Search for the cell housing the specified text and yield its [X, Y] center coordinate. 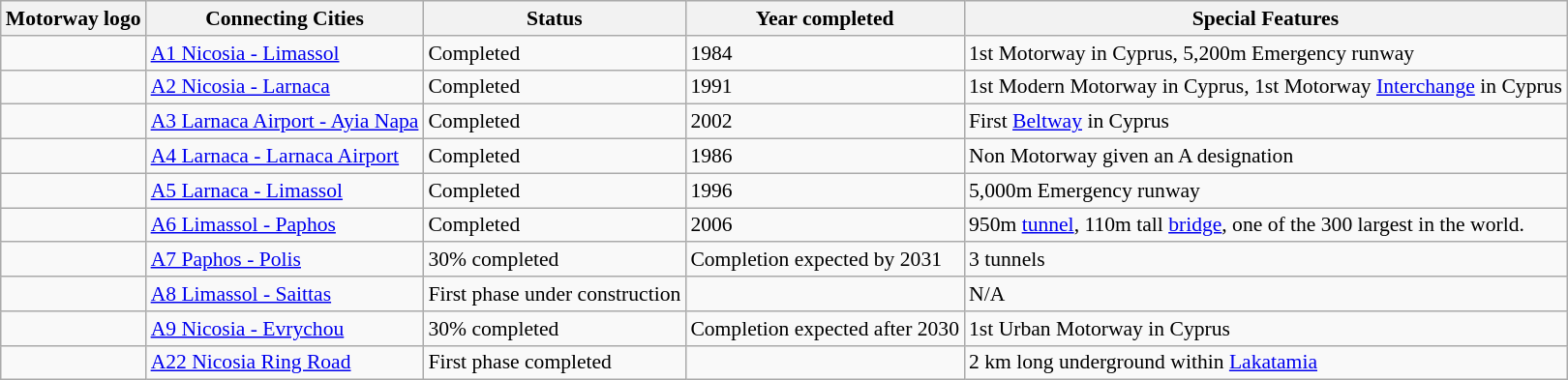
Special Features [1266, 18]
1984 [825, 53]
1st Modern Motorway in Cyprus, 1st Motorway Interchange in Cyprus [1266, 87]
1996 [825, 190]
Non Motorway given an A designation [1266, 157]
A7 Paphos - Polis [285, 260]
1986 [825, 157]
5,000m Emergency runway [1266, 190]
A8 Limassol - Saittas [285, 294]
A9 Nicosia - Evrychou [285, 329]
N/A [1266, 294]
Status [554, 18]
A4 Larnaca - Larnaca Airport [285, 157]
1st Urban Motorway in Cyprus [1266, 329]
1st Motorway in Cyprus, 5,200m Emergency runway [1266, 53]
Completion expected after 2030 [825, 329]
First phase completed [554, 363]
Year completed [825, 18]
A1 Nicosia - Limassol [285, 53]
950m tunnel, 110m tall bridge, one of the 300 largest in the world. [1266, 225]
First phase under construction [554, 294]
A3 Larnaca Airport - Ayia Napa [285, 122]
Completion expected by 2031 [825, 260]
Connecting Cities [285, 18]
3 tunnels [1266, 260]
A6 Limassol - Paphos [285, 225]
Motorway logo [74, 18]
First Beltway in Cyprus [1266, 122]
2 km long underground within Lakatamia [1266, 363]
A2 Nicosia - Larnaca [285, 87]
2002 [825, 122]
A22 Nicosia Ring Road [285, 363]
1991 [825, 87]
A5 Larnaca - Limassol [285, 190]
2006 [825, 225]
